Pinpoint the cell where the given text exists, returning its (X, Y) midpoint coordinate. 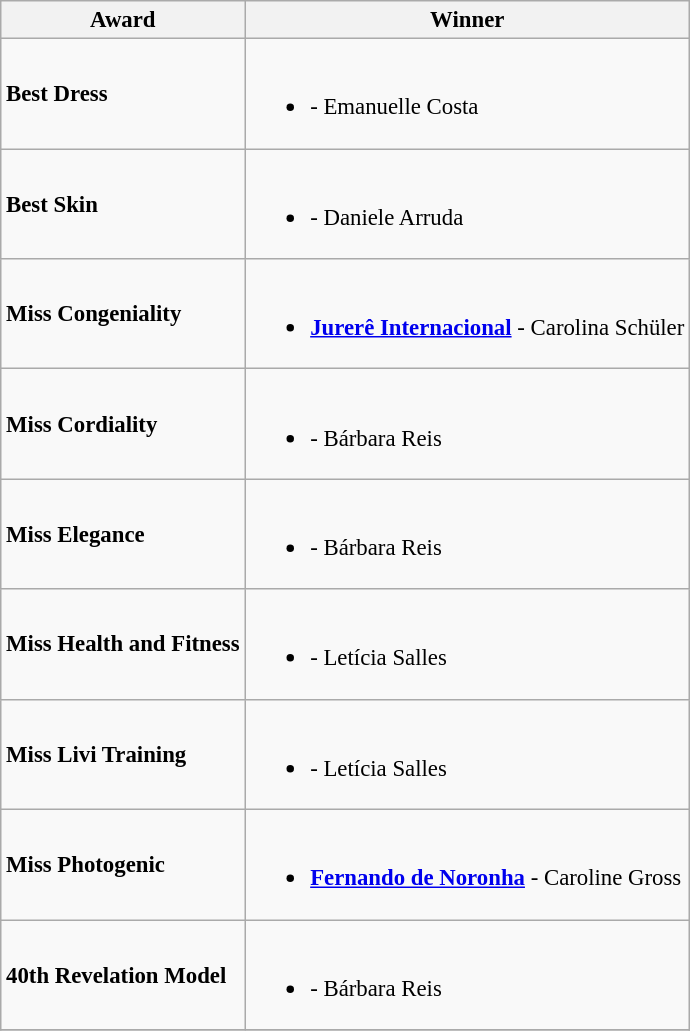
40th Revelation Model (123, 975)
Miss Health and Fitness (123, 644)
Fernando de Noronha - Caroline Gross (468, 865)
Miss Cordiality (123, 424)
- Daniele Arruda (468, 204)
Miss Livi Training (123, 754)
Jurerê Internacional - Carolina Schüler (468, 314)
Miss Congeniality (123, 314)
Miss Elegance (123, 534)
Award (123, 20)
Best Dress (123, 94)
Miss Photogenic (123, 865)
Winner (468, 20)
Best Skin (123, 204)
- Emanuelle Costa (468, 94)
